Extract the (x, y) coordinate from the center of the cell holding the provided text.  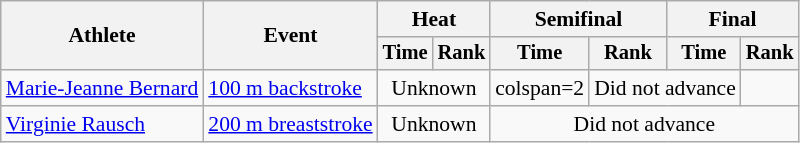
Athlete (102, 36)
100 m backstroke (290, 88)
colspan=2 (540, 88)
200 m breaststroke (290, 124)
Final (733, 19)
Heat (434, 19)
Marie-Jeanne Bernard (102, 88)
Event (290, 36)
Semifinal (578, 19)
Virginie Rausch (102, 124)
